Pinpoint the cell where the given text exists, returning its [x, y] midpoint coordinate. 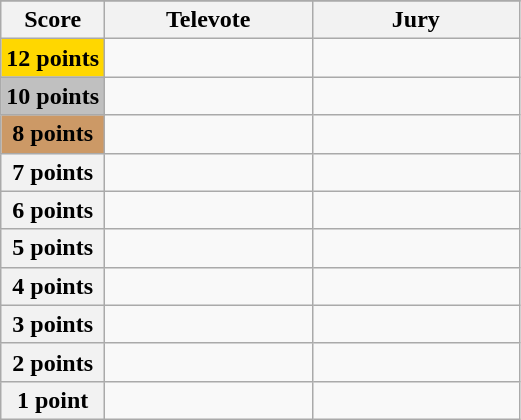
2 points [53, 362]
4 points [53, 286]
5 points [53, 248]
1 point [53, 400]
Televote [209, 20]
10 points [53, 96]
7 points [53, 172]
Jury [416, 20]
Score [53, 20]
8 points [53, 134]
3 points [53, 324]
6 points [53, 210]
12 points [53, 58]
